Determine the [X, Y] coordinate at the center of the cell enclosing the given text.  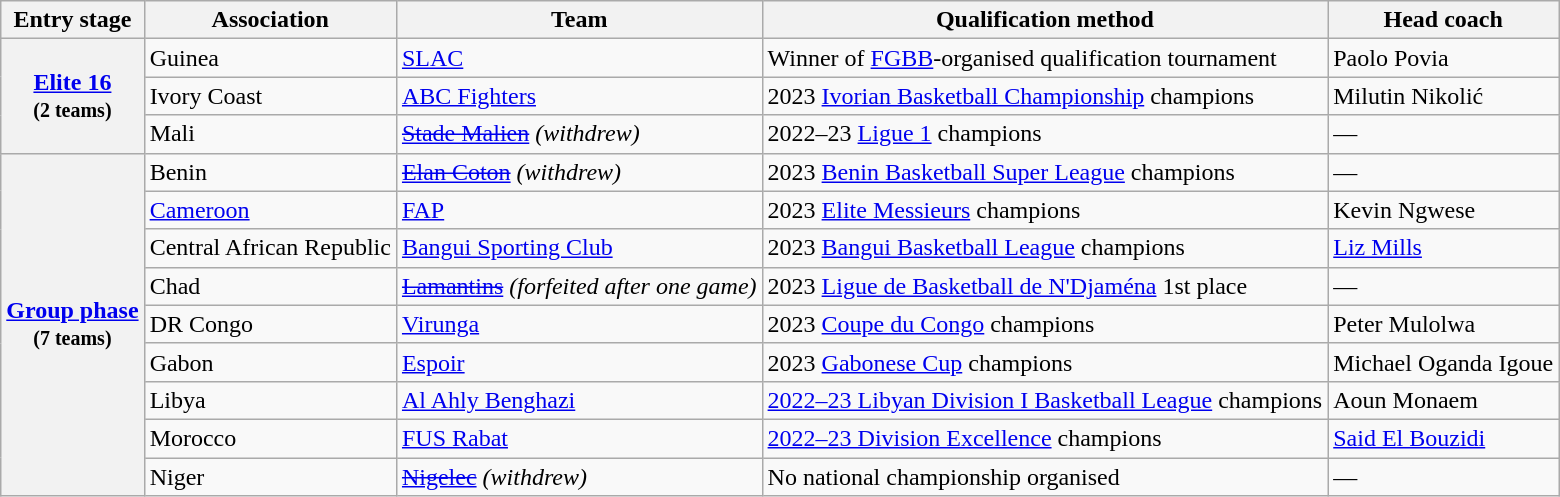
Al Ahly Benghazi [579, 400]
2023 Coupe du Congo champions [1045, 324]
Aoun Monaem [1444, 400]
Lamantins (forfeited after one game) [579, 286]
Cameroon [270, 210]
2022–23 Ligue 1 champions [1045, 134]
Guinea [270, 58]
Kevin Ngwese [1444, 210]
2023 Ivorian Basketball Championship champions [1045, 96]
2023 Ligue de Basketball de N'Djaména 1st place [1045, 286]
FUS Rabat [579, 438]
2022–23 Division Excellence champions [1045, 438]
SLAC [579, 58]
Milutin Nikolić [1444, 96]
Qualification method [1045, 20]
Nigelec (withdrew) [579, 477]
2022–23 Libyan Division I Basketball League champions [1045, 400]
FAP [579, 210]
Paolo Povia [1444, 58]
Libya [270, 400]
Stade Malien (withdrew) [579, 134]
Head coach [1444, 20]
2023 Gabonese Cup champions [1045, 362]
Bangui Sporting Club [579, 248]
DR Congo [270, 324]
Association [270, 20]
Elan Coton (withdrew) [579, 172]
No national championship organised [1045, 477]
Michael Oganda Igoue [1444, 362]
Peter Mulolwa [1444, 324]
Gabon [270, 362]
Niger [270, 477]
Virunga [579, 324]
Team [579, 20]
Winner of FGBB-organised qualification tournament [1045, 58]
Central African Republic [270, 248]
Said El Bouzidi [1444, 438]
Mali [270, 134]
2023 Benin Basketball Super League champions [1045, 172]
Morocco [270, 438]
Benin [270, 172]
Elite 16(2 teams) [72, 96]
Group phase(7 teams) [72, 324]
Ivory Coast [270, 96]
Entry stage [72, 20]
ABC Fighters [579, 96]
Espoir [579, 362]
2023 Elite Messieurs champions [1045, 210]
Chad [270, 286]
2023 Bangui Basketball League champions [1045, 248]
Liz Mills [1444, 248]
